Provide the [x, y] coordinate of the cell's center where the given text is located.  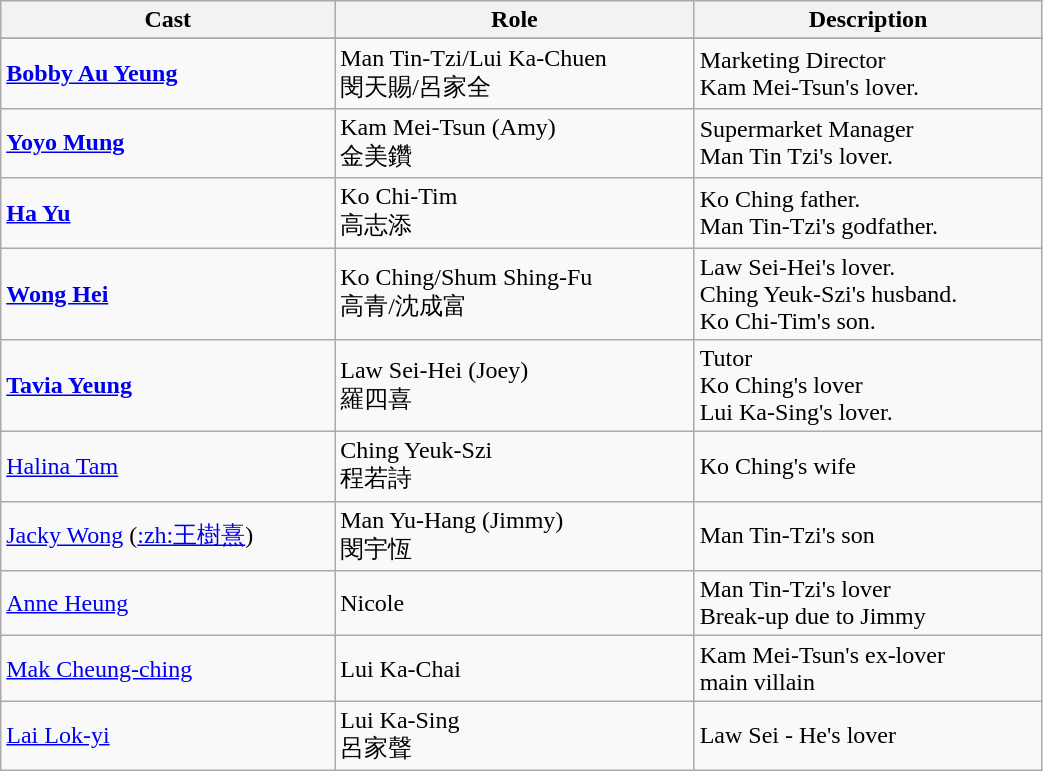
Lui Ka-Sing 呂家聲 [514, 736]
Anne Heung [168, 604]
Ko Ching father. Man Tin-Tzi's godfather. [868, 213]
Ko Ching/Shum Shing-Fu 高青/沈成富 [514, 294]
Yoyo Mung [168, 143]
Role [514, 20]
Tavia Yeung [168, 386]
Marketing Director Kam Mei-Tsun's lover. [868, 74]
Supermarket Manager Man Tin Tzi's lover. [868, 143]
Man Tin-Tzi's lover Break-up due to Jimmy [868, 604]
Description [868, 20]
Ko Chi-Tim 高志添 [514, 213]
Law Sei-Hei's lover. Ching Yeuk-Szi's husband. Ko Chi-Tim's son. [868, 294]
Man Yu-Hang (Jimmy) 閔宇恆 [514, 536]
Cast [168, 20]
Mak Cheung-ching [168, 668]
Lai Lok-yi [168, 736]
Ha Yu [168, 213]
Law Sei-Hei (Joey) 羅四喜 [514, 386]
Bobby Au Yeung [168, 74]
Nicole [514, 604]
Halina Tam [168, 467]
Kam Mei-Tsun's ex-lover main villain [868, 668]
Jacky Wong (:zh:王樹熹) [168, 536]
Wong Hei [168, 294]
Ching Yeuk-Szi 程若詩 [514, 467]
Law Sei - He's lover [868, 736]
Lui Ka-Chai [514, 668]
Tutor Ko Ching's lover Lui Ka-Sing's lover. [868, 386]
Kam Mei-Tsun (Amy) 金美鑽 [514, 143]
Ko Ching's wife [868, 467]
Man Tin-Tzi/Lui Ka-Chuen 閔天賜/呂家全 [514, 74]
Man Tin-Tzi's son [868, 536]
